Provide the (X, Y) coordinate of the cell's center where the given text is located.  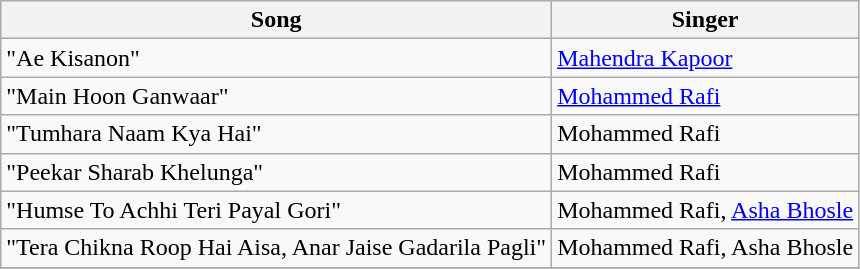
"Peekar Sharab Khelunga" (276, 172)
Singer (706, 20)
Song (276, 20)
"Main Hoon Ganwaar" (276, 96)
"Humse To Achhi Teri Payal Gori" (276, 210)
"Ae Kisanon" (276, 58)
"Tumhara Naam Kya Hai" (276, 134)
Mahendra Kapoor (706, 58)
"Tera Chikna Roop Hai Aisa, Anar Jaise Gadarila Pagli" (276, 248)
